Provide the (X, Y) coordinate of the cell's center where the given text is located.  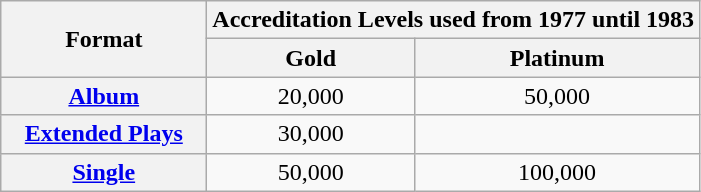
Extended Plays (104, 134)
Single (104, 172)
20,000 (311, 96)
Gold (311, 58)
Platinum (558, 58)
30,000 (311, 134)
Album (104, 96)
100,000 (558, 172)
Format (104, 39)
Accreditation Levels used from 1977 until 1983 (454, 20)
